For the text-containing cell, return its midpoint in (x, y) coordinate format. 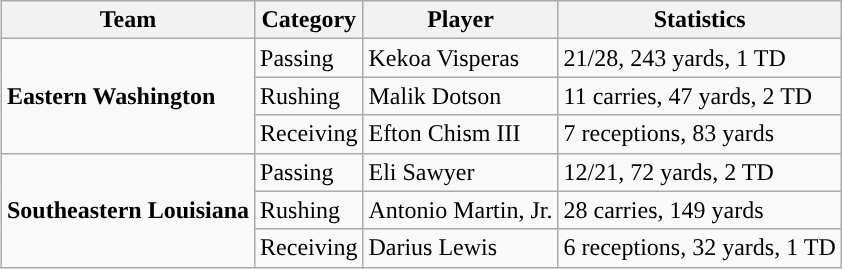
7 receptions, 83 yards (700, 134)
Malik Dotson (460, 96)
Eastern Washington (128, 96)
Category (309, 20)
Kekoa Visperas (460, 58)
Southeastern Louisiana (128, 210)
Team (128, 20)
6 receptions, 32 yards, 1 TD (700, 248)
21/28, 243 yards, 1 TD (700, 58)
Darius Lewis (460, 248)
28 carries, 149 yards (700, 210)
Player (460, 20)
12/21, 72 yards, 2 TD (700, 172)
Efton Chism III (460, 134)
11 carries, 47 yards, 2 TD (700, 96)
Statistics (700, 20)
Antonio Martin, Jr. (460, 210)
Eli Sawyer (460, 172)
